Return [x, y] of the center of cell containing provided text 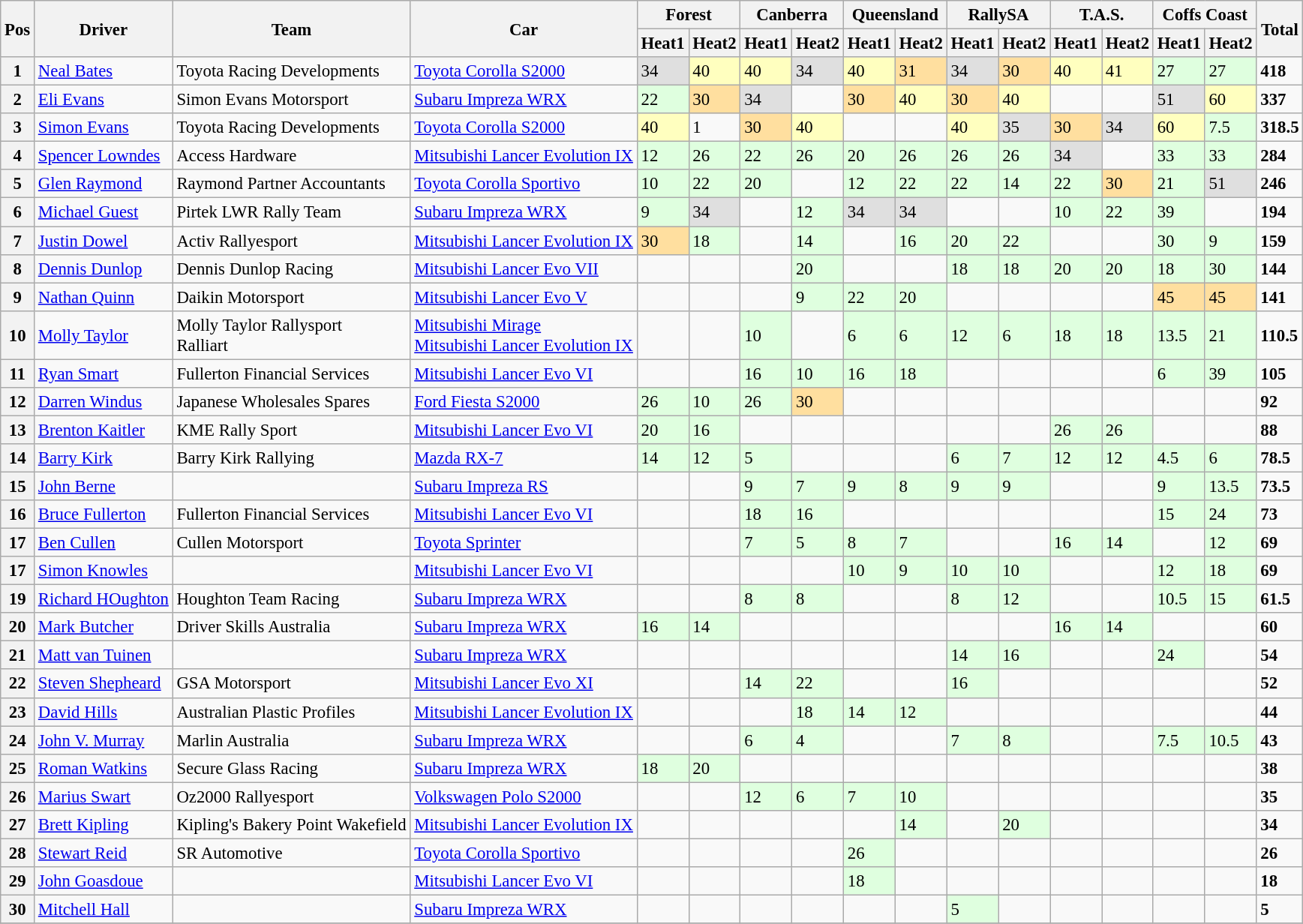
73.5 [1280, 486]
Glen Raymond [104, 184]
Darren Windus [104, 402]
52 [1280, 684]
13 [18, 430]
Matt van Tuinen [104, 655]
110.5 [1280, 334]
Volkswagen Polo S2000 [524, 796]
38 [1280, 768]
Mitchell Hall [104, 909]
Brett Kipling [104, 825]
41 [1128, 71]
418 [1280, 71]
John Berne [104, 486]
Team [291, 28]
Ryan Smart [104, 373]
Mark Butcher [104, 627]
GSA Motorsport [291, 684]
54 [1280, 655]
61.5 [1280, 599]
Mazda RX-7 [524, 458]
Driver Skills Australia [291, 627]
92 [1280, 402]
Total [1280, 28]
Driver [104, 28]
T.A.S. [1102, 15]
Cullen Motorsport [291, 543]
19 [18, 599]
144 [1280, 268]
28 [18, 853]
141 [1280, 297]
Brenton Kaitler [104, 430]
John Goasdoue [104, 881]
Marius Swart [104, 796]
Ben Cullen [104, 543]
John V. Murray [104, 740]
Michael Guest [104, 212]
Neal Bates [104, 71]
3 [18, 127]
Coffs Coast [1205, 15]
Australian Plastic Profiles [291, 712]
Forest [689, 15]
Barry Kirk [104, 458]
Access Hardware [291, 156]
Houghton Team Racing [291, 599]
Oz2000 Rallyesport [291, 796]
Molly Taylor RallysportRalliart [291, 334]
Secure Glass Racing [291, 768]
105 [1280, 373]
25 [18, 768]
Canberra [792, 15]
Subaru Impreza RS [524, 486]
2 [18, 100]
SR Automotive [291, 853]
88 [1280, 430]
159 [1280, 241]
Mitsubishi MirageMitsubishi Lancer Evolution IX [524, 334]
Bruce Fullerton [104, 514]
Mitsubishi Lancer Evo XI [524, 684]
Spencer Lowndes [104, 156]
Pos [18, 28]
337 [1280, 100]
Dennis Dunlop Racing [291, 268]
246 [1280, 184]
Barry Kirk Rallying [291, 458]
KME Rally Sport [291, 430]
Simon Knowles [104, 571]
Nathan Quinn [104, 297]
Simon Evans Motorsport [291, 100]
Activ Rallyesport [291, 241]
43 [1280, 740]
Justin Dowel [104, 241]
Queensland [895, 15]
Toyota Sprinter [524, 543]
Mitsubishi Lancer Evo VII [524, 268]
194 [1280, 212]
Raymond Partner Accountants [291, 184]
Molly Taylor [104, 334]
318.5 [1280, 127]
Steven Shepheard [104, 684]
Richard HOughton [104, 599]
Roman Watkins [104, 768]
Simon Evans [104, 127]
Ford Fiesta S2000 [524, 402]
31 [921, 71]
Pirtek LWR Rally Team [291, 212]
Marlin Australia [291, 740]
Kipling's Bakery Point Wakefield [291, 825]
29 [18, 881]
78.5 [1280, 458]
44 [1280, 712]
4.5 [1179, 458]
11 [18, 373]
Stewart Reid [104, 853]
284 [1280, 156]
RallySA [998, 15]
David Hills [104, 712]
Japanese Wholesales Spares [291, 402]
23 [18, 712]
73 [1280, 514]
Eli Evans [104, 100]
Daikin Motorsport [291, 297]
Dennis Dunlop [104, 268]
Mitsubishi Lancer Evo V [524, 297]
Car [524, 28]
